Output the [x, y] coordinate of the center of the cell containing the given text.  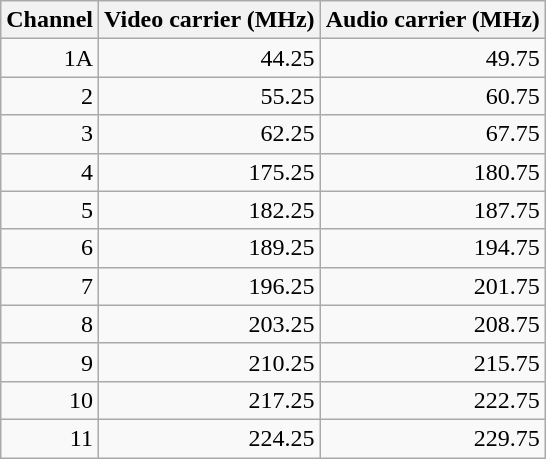
60.75 [432, 96]
217.25 [210, 400]
182.25 [210, 210]
224.25 [210, 438]
67.75 [432, 134]
5 [50, 210]
2 [50, 96]
222.75 [432, 400]
187.75 [432, 210]
4 [50, 172]
9 [50, 362]
208.75 [432, 324]
7 [50, 286]
215.75 [432, 362]
203.25 [210, 324]
175.25 [210, 172]
10 [50, 400]
8 [50, 324]
194.75 [432, 248]
201.75 [432, 286]
Channel [50, 20]
11 [50, 438]
49.75 [432, 58]
Audio carrier (MHz) [432, 20]
Video carrier (MHz) [210, 20]
6 [50, 248]
44.25 [210, 58]
229.75 [432, 438]
1A [50, 58]
62.25 [210, 134]
55.25 [210, 96]
196.25 [210, 286]
3 [50, 134]
180.75 [432, 172]
189.25 [210, 248]
210.25 [210, 362]
